Search for the cell housing the specified text and yield its [x, y] center coordinate. 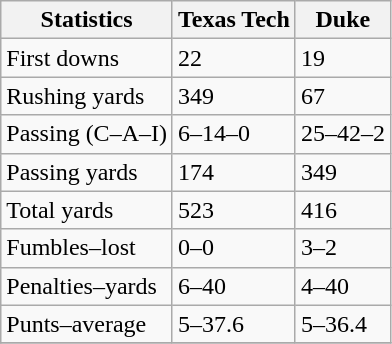
5–37.6 [234, 324]
6–40 [234, 286]
Penalties–yards [87, 286]
416 [342, 210]
Passing (C–A–I) [87, 134]
19 [342, 58]
4–40 [342, 286]
Total yards [87, 210]
Fumbles–lost [87, 248]
Passing yards [87, 172]
Duke [342, 20]
25–42–2 [342, 134]
67 [342, 96]
523 [234, 210]
First downs [87, 58]
Texas Tech [234, 20]
3–2 [342, 248]
174 [234, 172]
Punts–average [87, 324]
6–14–0 [234, 134]
Rushing yards [87, 96]
0–0 [234, 248]
Statistics [87, 20]
22 [234, 58]
5–36.4 [342, 324]
